Capture the cell that displays the provided text and extract its (X, Y) central coordinate. 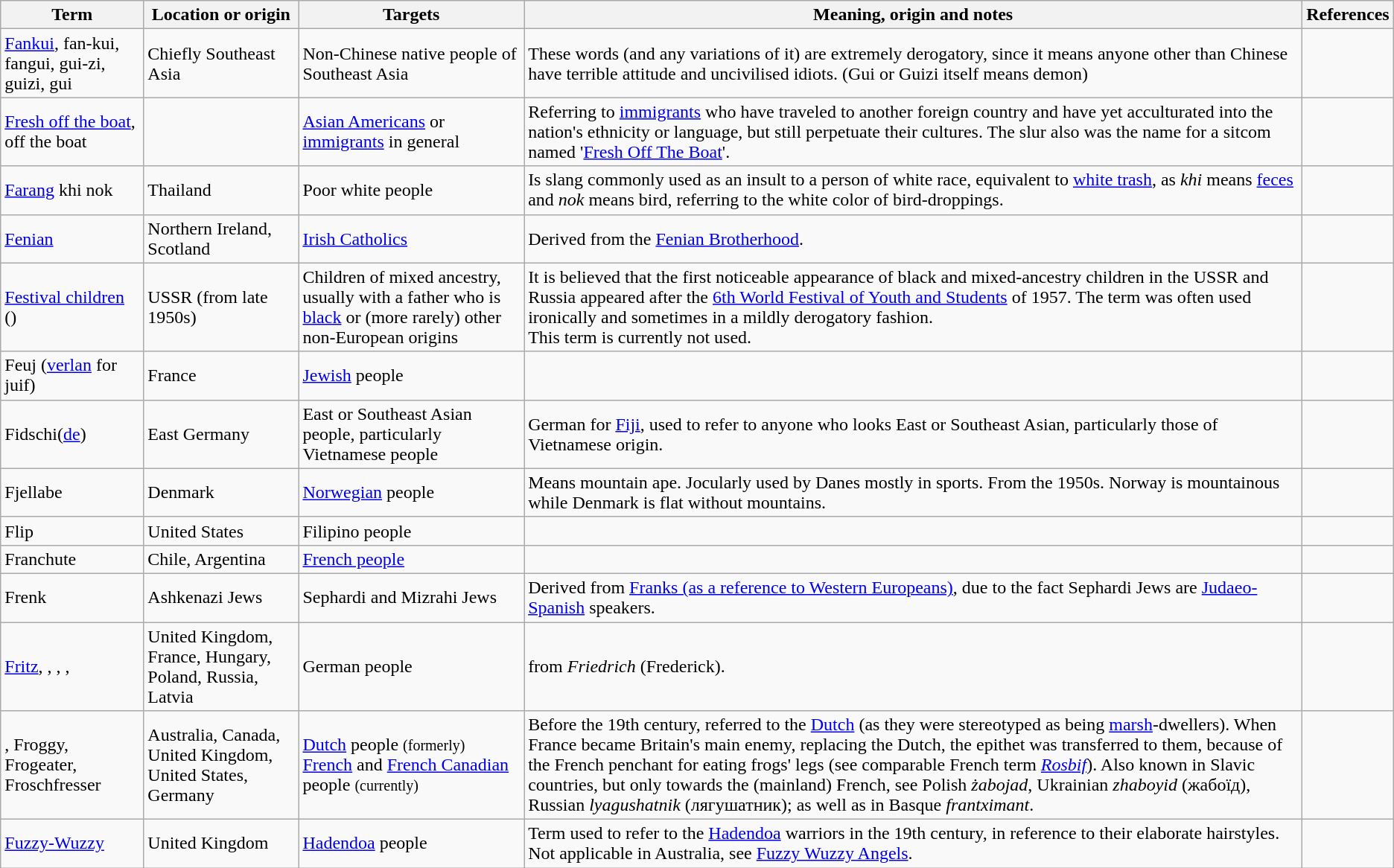
Ashkenazi Jews (221, 597)
References (1348, 15)
Flip (72, 531)
Fresh off the boat, off the boat (72, 132)
Festival children () (72, 307)
Farang khi nok (72, 191)
, Froggy, Frogeater, Froschfresser (72, 765)
Frenk (72, 597)
Children of mixed ancestry, usually with a father who is black or (more rarely) other non-European origins (411, 307)
Means mountain ape. Jocularly used by Danes mostly in sports. From the 1950s. Norway is mountainous while Denmark is flat without mountains. (913, 493)
Franchute (72, 559)
Term (72, 15)
Dutch people (formerly)French and French Canadian people (currently) (411, 765)
Australia, Canada, United Kingdom, United States, Germany (221, 765)
Location or origin (221, 15)
USSR (from late 1950s) (221, 307)
Derived from the Fenian Brotherhood. (913, 238)
Meaning, origin and notes (913, 15)
German for Fiji, used to refer to anyone who looks East or Southeast Asian, particularly those of Vietnamese origin. (913, 434)
Asian Americans or immigrants in general (411, 132)
Poor white people (411, 191)
Non-Chinese native people of Southeast Asia (411, 63)
Irish Catholics (411, 238)
Northern Ireland, Scotland (221, 238)
United Kingdom, France, Hungary, Poland, Russia, Latvia (221, 667)
German people (411, 667)
United Kingdom (221, 844)
Jewish people (411, 375)
Chiefly Southeast Asia (221, 63)
Hadendoa people (411, 844)
Fjellabe (72, 493)
Fenian (72, 238)
Chile, Argentina (221, 559)
Filipino people (411, 531)
Sephardi and Mizrahi Jews (411, 597)
Denmark (221, 493)
Targets (411, 15)
East Germany (221, 434)
Derived from Franks (as a reference to Western Europeans), due to the fact Sephardi Jews are Judaeo-Spanish speakers. (913, 597)
Norwegian people (411, 493)
Fuzzy-Wuzzy (72, 844)
Fritz, , , , (72, 667)
Fankui, fan-kui, fangui, gui-zi, guizi, gui (72, 63)
French people (411, 559)
East or Southeast Asian people, particularly Vietnamese people (411, 434)
from Friedrich (Frederick). (913, 667)
United States (221, 531)
Thailand (221, 191)
Feuj (verlan for juif) (72, 375)
Fidschi(de) (72, 434)
France (221, 375)
